Return the (X, Y) coordinate for the center point of the cell that contains the specified text.  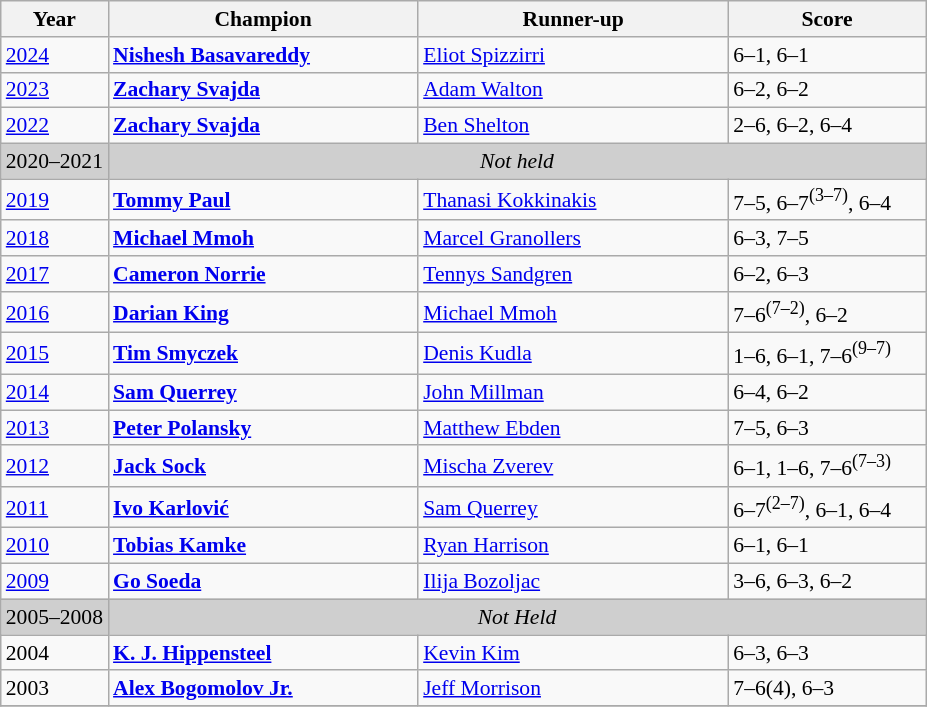
2018 (54, 239)
Ivo Karlović (263, 508)
John Millman (573, 392)
2003 (54, 689)
2014 (54, 392)
Tennys Sandgren (573, 274)
6–3, 6–3 (827, 653)
Kevin Kim (573, 653)
2017 (54, 274)
7–6(4), 6–3 (827, 689)
Ben Shelton (573, 126)
2013 (54, 428)
2019 (54, 200)
7–5, 6–3 (827, 428)
2020–2021 (54, 162)
Go Soeda (263, 582)
6–7(2–7), 6–1, 6–4 (827, 508)
2023 (54, 90)
Cameron Norrie (263, 274)
2004 (54, 653)
2011 (54, 508)
Tim Smyczek (263, 354)
1–6, 6–1, 7–6(9–7) (827, 354)
2009 (54, 582)
Tommy Paul (263, 200)
Matthew Ebden (573, 428)
Year (54, 19)
6–3, 7–5 (827, 239)
2010 (54, 546)
Marcel Granollers (573, 239)
2015 (54, 354)
6–4, 6–2 (827, 392)
6–1, 1–6, 7–6(7–3) (827, 466)
Eliot Spizzirri (573, 55)
Runner-up (573, 19)
7–5, 6–7(3–7), 6–4 (827, 200)
Not held (517, 162)
Thanasi Kokkinakis (573, 200)
Ilija Bozoljac (573, 582)
7–6(7–2), 6–2 (827, 312)
Mischa Zverev (573, 466)
Not Held (517, 618)
Jeff Morrison (573, 689)
2016 (54, 312)
Darian King (263, 312)
Score (827, 19)
Peter Polansky (263, 428)
3–6, 6–3, 6–2 (827, 582)
2012 (54, 466)
Nishesh Basavareddy (263, 55)
Tobias Kamke (263, 546)
Adam Walton (573, 90)
K. J. Hippensteel (263, 653)
6–2, 6–2 (827, 90)
6–2, 6–3 (827, 274)
Jack Sock (263, 466)
2–6, 6–2, 6–4 (827, 126)
2005–2008 (54, 618)
Champion (263, 19)
Ryan Harrison (573, 546)
Denis Kudla (573, 354)
2024 (54, 55)
2022 (54, 126)
Alex Bogomolov Jr. (263, 689)
